Extract the [X, Y] coordinate from the center of the cell holding the provided text.  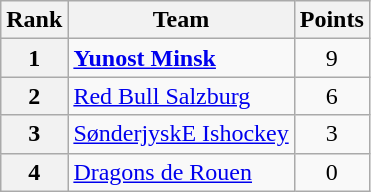
Team [181, 20]
Points [332, 20]
Dragons de Rouen [181, 172]
Rank [34, 20]
Yunost Minsk [181, 58]
4 [34, 172]
Red Bull Salzburg [181, 96]
6 [332, 96]
SønderjyskE Ishockey [181, 134]
2 [34, 96]
0 [332, 172]
1 [34, 58]
9 [332, 58]
